Output the [X, Y] coordinate of the center of the cell containing the given text.  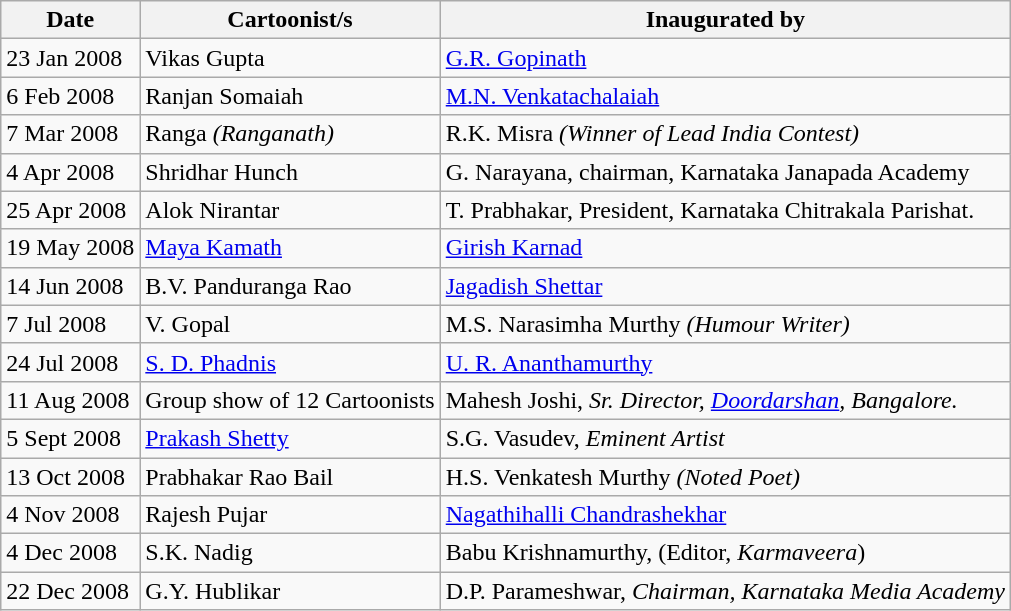
11 Aug 2008 [70, 400]
4 Nov 2008 [70, 515]
Ranga (Ranganath) [290, 134]
22 Dec 2008 [70, 591]
S. D. Phadnis [290, 362]
24 Jul 2008 [70, 362]
Vikas Gupta [290, 58]
S.K. Nadig [290, 553]
Prakash Shetty [290, 438]
U. R. Ananthamurthy [725, 362]
Rajesh Pujar [290, 515]
4 Dec 2008 [70, 553]
T. Prabhakar, President, Karnataka Chitrakala Parishat. [725, 210]
23 Jan 2008 [70, 58]
Group show of 12 Cartoonists [290, 400]
Girish Karnad [725, 248]
25 Apr 2008 [70, 210]
7 Mar 2008 [70, 134]
6 Feb 2008 [70, 96]
G.R. Gopinath [725, 58]
S.G. Vasudev, Eminent Artist [725, 438]
7 Jul 2008 [70, 324]
M.N. Venkatachalaiah [725, 96]
Alok Nirantar [290, 210]
M.S. Narasimha Murthy (Humour Writer) [725, 324]
Maya Kamath [290, 248]
Jagadish Shettar [725, 286]
Nagathihalli Chandrashekhar [725, 515]
Shridhar Hunch [290, 172]
Inaugurated by [725, 20]
5 Sept 2008 [70, 438]
H.S. Venkatesh Murthy (Noted Poet) [725, 477]
D.P. Parameshwar, Chairman, Karnataka Media Academy [725, 591]
Mahesh Joshi, Sr. Director, Doordarshan, Bangalore. [725, 400]
R.K. Misra (Winner of Lead India Contest) [725, 134]
19 May 2008 [70, 248]
V. Gopal [290, 324]
Ranjan Somaiah [290, 96]
Cartoonist/s [290, 20]
G. Narayana, chairman, Karnataka Janapada Academy [725, 172]
4 Apr 2008 [70, 172]
B.V. Panduranga Rao [290, 286]
13 Oct 2008 [70, 477]
G.Y. Hublikar [290, 591]
Date [70, 20]
Prabhakar Rao Bail [290, 477]
Babu Krishnamurthy, (Editor, Karmaveera) [725, 553]
14 Jun 2008 [70, 286]
